Return the [X, Y] coordinate for the center point of the cell that contains the specified text.  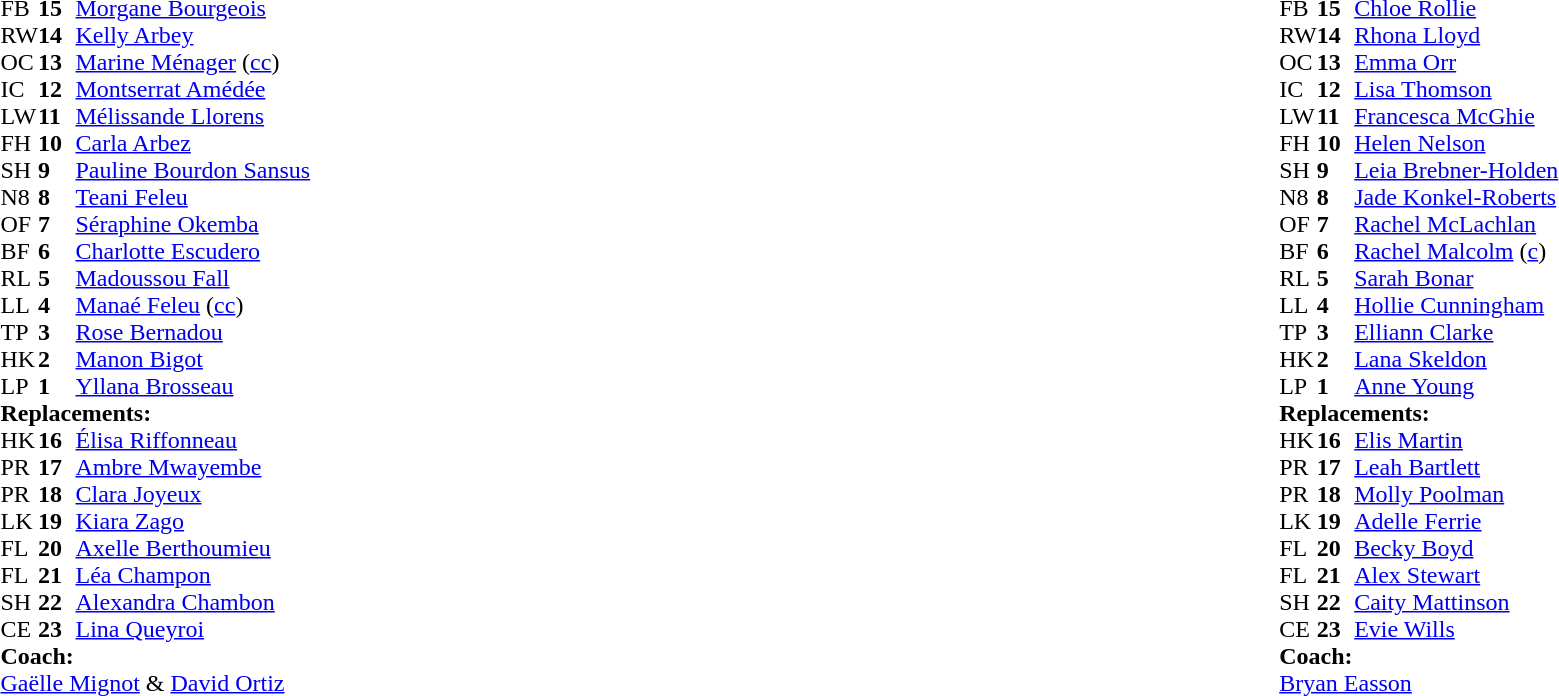
Jade Konkel-Roberts [1456, 198]
Clara Joyeux [194, 494]
Kiara Zago [194, 522]
Séraphine Okemba [194, 224]
Rachel McLachlan [1456, 224]
Axelle Berthoumieu [194, 548]
Hollie Cunningham [1456, 306]
Manon Bigot [194, 360]
Leah Bartlett [1456, 468]
Molly Poolman [1456, 494]
Élisa Riffonneau [194, 440]
Alexandra Chambon [194, 602]
Lina Queyroi [194, 630]
Carla Arbez [194, 144]
Helen Nelson [1456, 144]
Teani Feleu [194, 198]
Ambre Mwayembe [194, 468]
Francesca McGhie [1456, 116]
Sarah Bonar [1456, 278]
Montserrat Amédée [194, 90]
Adelle Ferrie [1456, 522]
Lana Skeldon [1456, 360]
Lisa Thomson [1456, 90]
Anne Young [1456, 386]
Madoussou Fall [194, 278]
Evie Wills [1456, 630]
Léa Champon [194, 576]
Mélissande Llorens [194, 116]
Rose Bernadou [194, 332]
Elliann Clarke [1456, 332]
Emma Orr [1456, 62]
Marine Ménager (cc) [194, 62]
Rhona Lloyd [1456, 36]
Caity Mattinson [1456, 602]
Elis Martin [1456, 440]
Becky Boyd [1456, 548]
Pauline Bourdon Sansus [194, 170]
Alex Stewart [1456, 576]
Kelly Arbey [194, 36]
Charlotte Escudero [194, 252]
Leia Brebner-Holden [1456, 170]
Manaé Feleu (cc) [194, 306]
Yllana Brosseau [194, 386]
Rachel Malcolm (c) [1456, 252]
